Identify which cell holds the provided text, then report its (x, y) central coordinate. 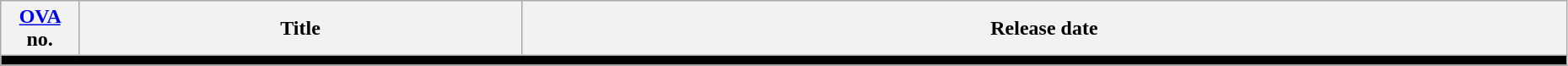
OVA no. (40, 29)
Title (300, 29)
Release date (1044, 29)
